Return [x, y] of the center of cell containing provided text 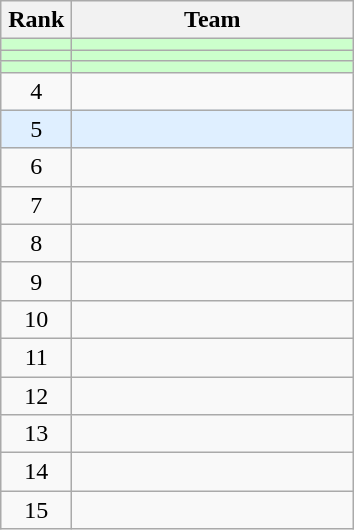
Team [212, 20]
7 [36, 205]
12 [36, 395]
5 [36, 129]
11 [36, 357]
10 [36, 319]
8 [36, 243]
6 [36, 167]
4 [36, 91]
9 [36, 281]
Rank [36, 20]
13 [36, 434]
14 [36, 472]
15 [36, 510]
